Return (x, y) of the center of cell containing provided text 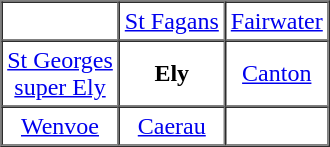
St Fagans (172, 22)
Fairwater (277, 22)
Ely (172, 73)
Wenvoe (60, 126)
St Georgessuper Ely (60, 73)
Canton (277, 73)
Caerau (172, 126)
